Output the (x, y) coordinate of the center of the cell containing the given text.  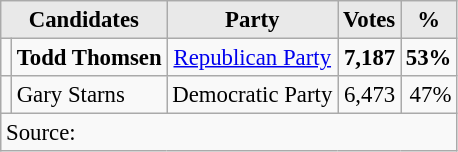
7,187 (370, 58)
% (429, 20)
Gary Starns (89, 95)
47% (429, 95)
Party (252, 20)
Candidates (84, 20)
Todd Thomsen (89, 58)
Democratic Party (252, 95)
6,473 (370, 95)
53% (429, 58)
Source: (229, 133)
Votes (370, 20)
Republican Party (252, 58)
